Output the (X, Y) coordinate of the center of the cell containing the given text.  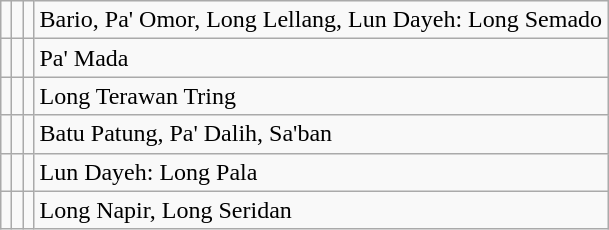
Batu Patung, Pa' Dalih, Sa'ban (321, 134)
Long Napir, Long Seridan (321, 210)
Long Terawan Tring (321, 96)
Lun Dayeh: Long Pala (321, 172)
Bario, Pa' Omor, Long Lellang, Lun Dayeh: Long Semado (321, 20)
Pa' Mada (321, 58)
